Return the [x, y] coordinate for the center point of the cell that contains the specified text.  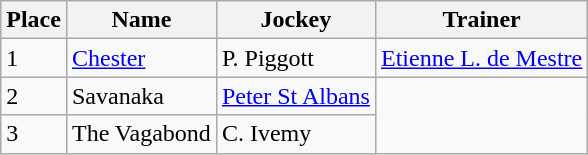
1 [34, 58]
Savanaka [141, 96]
Etienne L. de Mestre [481, 58]
Peter St Albans [296, 96]
2 [34, 96]
Name [141, 20]
The Vagabond [141, 134]
P. Piggott [296, 58]
Trainer [481, 20]
Jockey [296, 20]
Place [34, 20]
Chester [141, 58]
C. Ivemy [296, 134]
3 [34, 134]
